For the text-containing cell, return its midpoint in [X, Y] coordinate format. 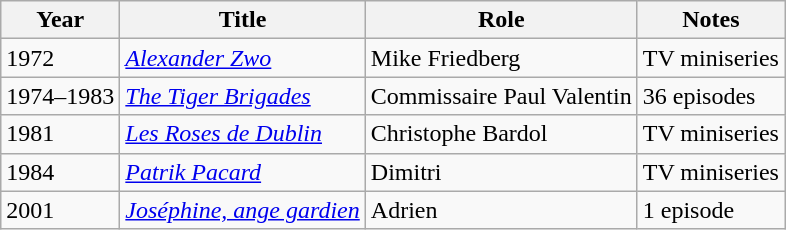
Role [501, 20]
Christophe Bardol [501, 134]
Adrien [501, 210]
1 episode [710, 210]
Alexander Zwo [242, 58]
1972 [60, 58]
1974–1983 [60, 96]
1984 [60, 172]
Dimitri [501, 172]
36 episodes [710, 96]
Year [60, 20]
1981 [60, 134]
Notes [710, 20]
The Tiger Brigades [242, 96]
Commissaire Paul Valentin [501, 96]
Joséphine, ange gardien [242, 210]
2001 [60, 210]
Mike Friedberg [501, 58]
Title [242, 20]
Les Roses de Dublin [242, 134]
Patrik Pacard [242, 172]
